Find where the given text appears and provide that cell's center as [x, y] coordinate. 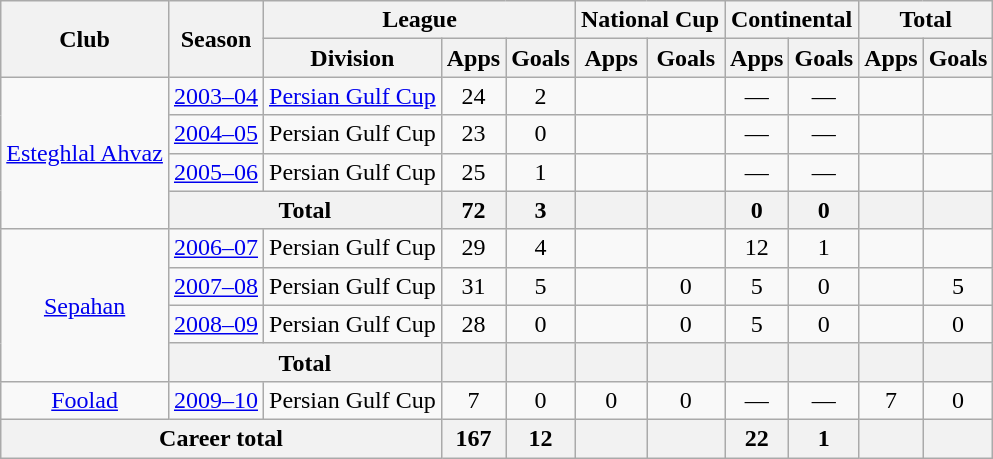
Club [85, 39]
2004–05 [216, 134]
72 [473, 210]
4 [541, 248]
Foolad [85, 400]
167 [473, 438]
2008–09 [216, 324]
Career total [221, 438]
24 [473, 96]
2006–07 [216, 248]
3 [541, 210]
League [420, 20]
2003–04 [216, 96]
31 [473, 286]
2009–10 [216, 400]
29 [473, 248]
2 [541, 96]
2007–08 [216, 286]
2005–06 [216, 172]
Division [353, 58]
National Cup [650, 20]
28 [473, 324]
Continental [792, 20]
Esteghlal Ahvaz [85, 153]
23 [473, 134]
25 [473, 172]
22 [757, 438]
Season [216, 39]
Sepahan [85, 305]
